Determine the (x, y) coordinate at the center of the cell enclosing the given text.  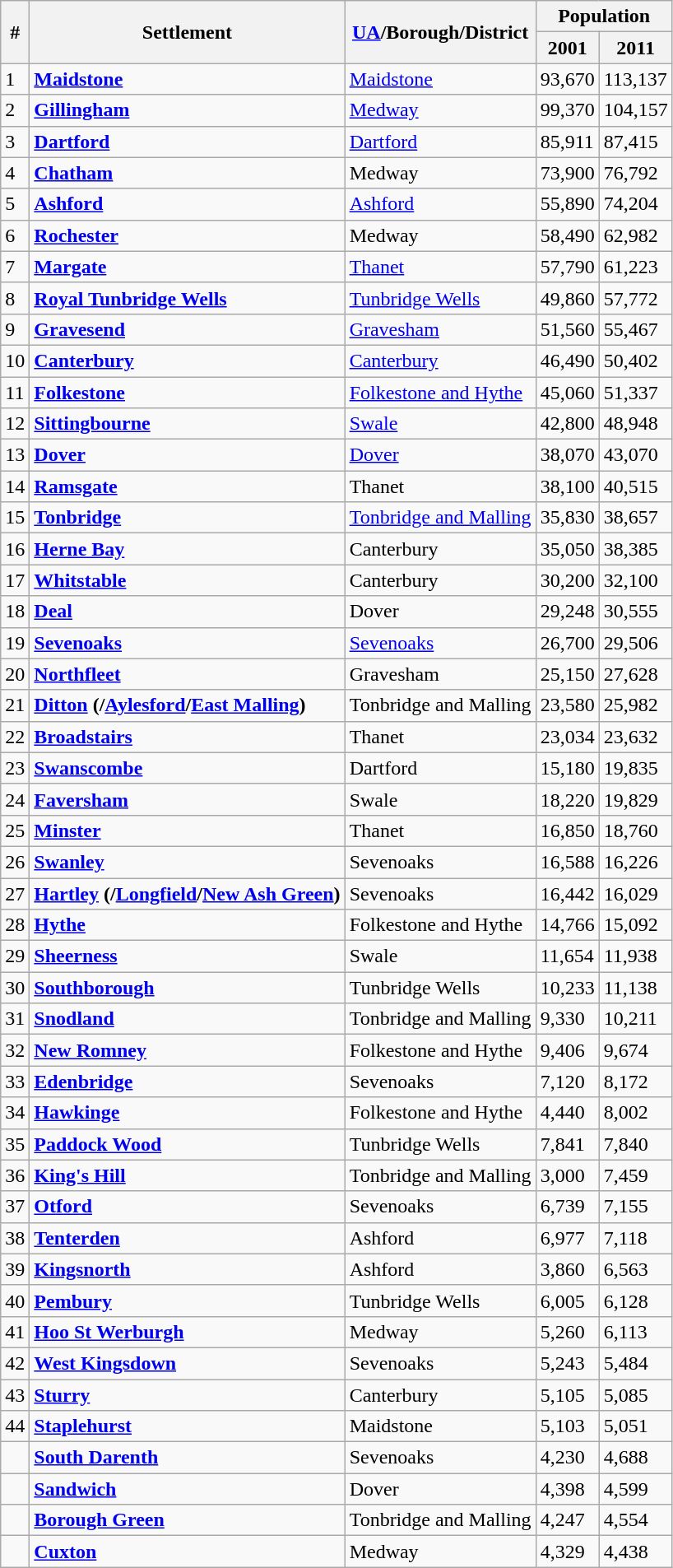
4 (15, 173)
25,982 (635, 705)
UA/Borough/District (440, 32)
28 (15, 925)
38,070 (568, 455)
4,230 (568, 1458)
5,103 (568, 1426)
8,172 (635, 1082)
Staplehurst (188, 1426)
6,005 (568, 1300)
35 (15, 1144)
6 (15, 235)
6,977 (568, 1238)
Ditton (/Aylesford/East Malling) (188, 705)
23,034 (568, 737)
Gravesend (188, 329)
62,982 (635, 235)
11,138 (635, 988)
South Darenth (188, 1458)
4,329 (568, 1552)
51,337 (635, 393)
3,860 (568, 1269)
113,137 (635, 79)
Margate (188, 267)
40 (15, 1300)
31 (15, 1019)
18,760 (635, 831)
93,670 (568, 79)
9,674 (635, 1050)
74,204 (635, 204)
Population (604, 16)
5,260 (568, 1332)
38,100 (568, 486)
27 (15, 893)
55,467 (635, 329)
6,563 (635, 1269)
32 (15, 1050)
16,588 (568, 862)
5,243 (568, 1363)
21 (15, 705)
2011 (635, 48)
85,911 (568, 142)
42,800 (568, 424)
Tonbridge (188, 518)
11 (15, 393)
38,657 (635, 518)
4,440 (568, 1113)
Edenbridge (188, 1082)
Paddock Wood (188, 1144)
4,247 (568, 1520)
34 (15, 1113)
35,830 (568, 518)
Chatham (188, 173)
Hoo St Werburgh (188, 1332)
16 (15, 549)
26 (15, 862)
16,442 (568, 893)
10,211 (635, 1019)
39 (15, 1269)
Sheerness (188, 956)
West Kingsdown (188, 1363)
5,105 (568, 1395)
36 (15, 1175)
9,406 (568, 1050)
10 (15, 361)
King's Hill (188, 1175)
9 (15, 329)
Tenterden (188, 1238)
23 (15, 768)
4,554 (635, 1520)
73,900 (568, 173)
29,506 (635, 643)
49,860 (568, 298)
16,850 (568, 831)
61,223 (635, 267)
23,580 (568, 705)
18,220 (568, 799)
1 (15, 79)
50,402 (635, 361)
16,029 (635, 893)
4,688 (635, 1458)
19 (15, 643)
Swanscombe (188, 768)
19,829 (635, 799)
30,555 (635, 612)
4,398 (568, 1489)
2001 (568, 48)
41 (15, 1332)
Southborough (188, 988)
8 (15, 298)
5,085 (635, 1395)
26,700 (568, 643)
4,599 (635, 1489)
Swanley (188, 862)
Borough Green (188, 1520)
5 (15, 204)
44 (15, 1426)
57,790 (568, 267)
38,385 (635, 549)
6,128 (635, 1300)
6,113 (635, 1332)
Minster (188, 831)
7,120 (568, 1082)
27,628 (635, 674)
46,490 (568, 361)
43,070 (635, 455)
3,000 (568, 1175)
15 (15, 518)
18 (15, 612)
15,180 (568, 768)
9,330 (568, 1019)
Whitstable (188, 580)
6,739 (568, 1207)
19,835 (635, 768)
35,050 (568, 549)
23,632 (635, 737)
58,490 (568, 235)
# (15, 32)
Northfleet (188, 674)
99,370 (568, 110)
Sittingbourne (188, 424)
7,459 (635, 1175)
Royal Tunbridge Wells (188, 298)
11,938 (635, 956)
Hartley (/Longfield/New Ash Green) (188, 893)
4,438 (635, 1552)
Snodland (188, 1019)
Otford (188, 1207)
Gillingham (188, 110)
87,415 (635, 142)
57,772 (635, 298)
14,766 (568, 925)
16,226 (635, 862)
37 (15, 1207)
5,484 (635, 1363)
7,840 (635, 1144)
30 (15, 988)
29 (15, 956)
5,051 (635, 1426)
11,654 (568, 956)
25 (15, 831)
10,233 (568, 988)
48,948 (635, 424)
Deal (188, 612)
30,200 (568, 580)
3 (15, 142)
43 (15, 1395)
Settlement (188, 32)
51,560 (568, 329)
33 (15, 1082)
76,792 (635, 173)
14 (15, 486)
104,157 (635, 110)
15,092 (635, 925)
2 (15, 110)
22 (15, 737)
42 (15, 1363)
7 (15, 267)
Herne Bay (188, 549)
20 (15, 674)
38 (15, 1238)
Sandwich (188, 1489)
7,118 (635, 1238)
Folkestone (188, 393)
Kingsnorth (188, 1269)
New Romney (188, 1050)
Ramsgate (188, 486)
7,841 (568, 1144)
Rochester (188, 235)
Faversham (188, 799)
32,100 (635, 580)
55,890 (568, 204)
13 (15, 455)
40,515 (635, 486)
8,002 (635, 1113)
12 (15, 424)
17 (15, 580)
Pembury (188, 1300)
25,150 (568, 674)
Hawkinge (188, 1113)
24 (15, 799)
Cuxton (188, 1552)
Broadstairs (188, 737)
29,248 (568, 612)
Sturry (188, 1395)
45,060 (568, 393)
7,155 (635, 1207)
Hythe (188, 925)
